Scan for the cell matching the given text and deliver its [X, Y] coordinate at center. 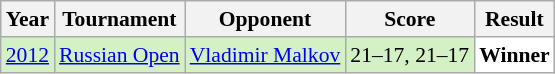
Year [28, 19]
Russian Open [120, 55]
21–17, 21–17 [410, 55]
Opponent [266, 19]
2012 [28, 55]
Vladimir Malkov [266, 55]
Result [514, 19]
Winner [514, 55]
Score [410, 19]
Tournament [120, 19]
